Determine the [x, y] coordinate at the center of the cell enclosing the given text.  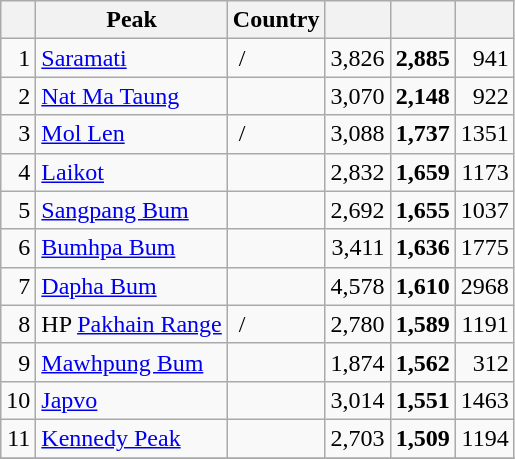
2,832 [358, 172]
1351 [484, 134]
HP Pakhain Range [132, 324]
3,411 [358, 248]
1,551 [422, 400]
Kennedy Peak [132, 438]
Nat Ma Taung [132, 96]
4 [18, 172]
1 [18, 58]
2,885 [422, 58]
3,088 [358, 134]
Mol Len [132, 134]
7 [18, 286]
Japvo [132, 400]
1,737 [422, 134]
10 [18, 400]
1,874 [358, 362]
3,070 [358, 96]
2,148 [422, 96]
6 [18, 248]
3,014 [358, 400]
1,655 [422, 210]
11 [18, 438]
3 [18, 134]
1463 [484, 400]
2,703 [358, 438]
1,589 [422, 324]
Saramati [132, 58]
922 [484, 96]
9 [18, 362]
8 [18, 324]
Mawhpung Bum [132, 362]
Sangpang Bum [132, 210]
1194 [484, 438]
1775 [484, 248]
1,509 [422, 438]
2,780 [358, 324]
1,610 [422, 286]
Peak [132, 20]
Country [276, 20]
1037 [484, 210]
312 [484, 362]
5 [18, 210]
1191 [484, 324]
1,636 [422, 248]
2968 [484, 286]
Dapha Bum [132, 286]
3,826 [358, 58]
Bumhpa Bum [132, 248]
2 [18, 96]
2,692 [358, 210]
1,659 [422, 172]
1173 [484, 172]
941 [484, 58]
1,562 [422, 362]
Laikot [132, 172]
4,578 [358, 286]
